Output the (X, Y) coordinate of the center of the cell containing the given text.  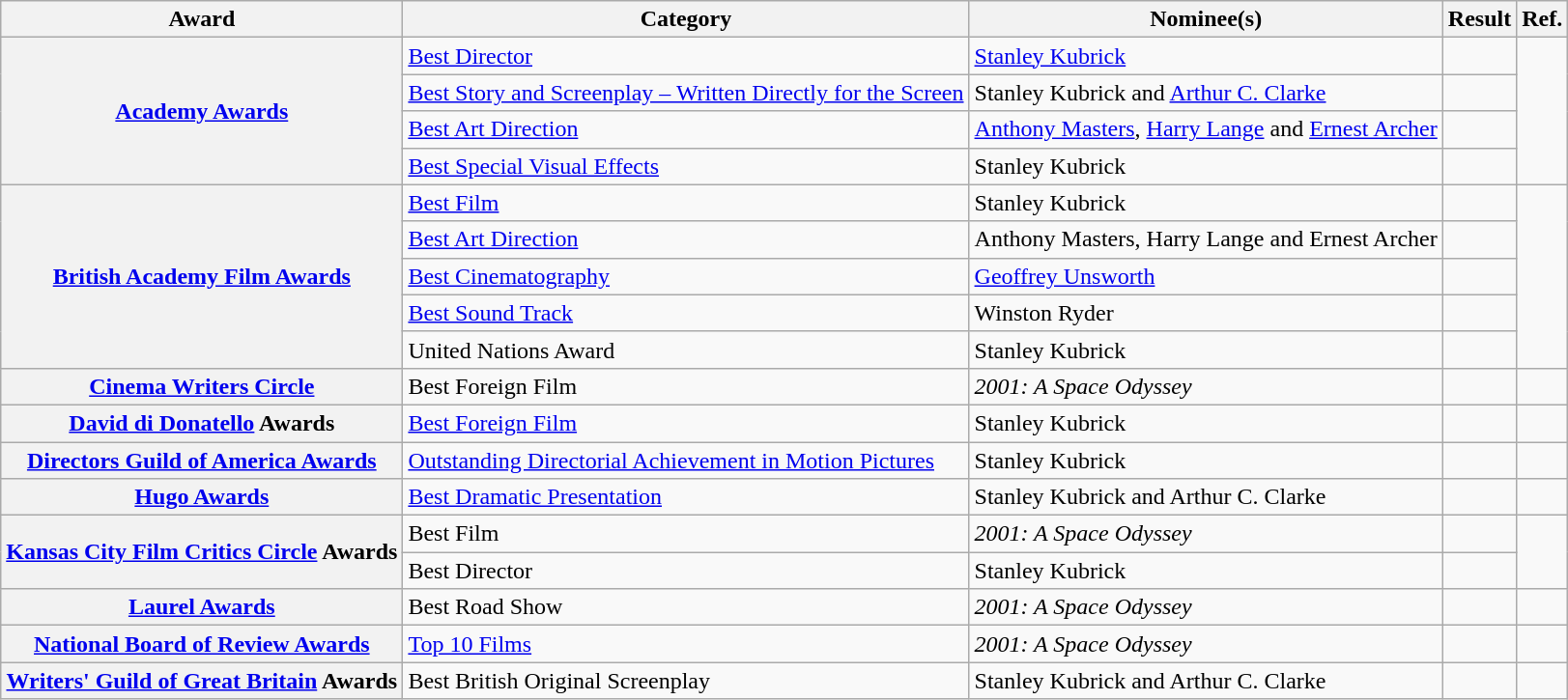
Best Story and Screenplay – Written Directly for the Screen (686, 93)
Best Special Visual Effects (686, 166)
Award (202, 19)
National Board of Review Awards (202, 644)
Cinema Writers Circle (202, 386)
Category (686, 19)
Ref. (1542, 19)
Result (1479, 19)
United Nations Award (686, 350)
Winston Ryder (1206, 313)
Laurel Awards (202, 607)
Best Dramatic Presentation (686, 497)
Best British Original Screenplay (686, 681)
Hugo Awards (202, 497)
Best Sound Track (686, 313)
British Academy Film Awards (202, 276)
Academy Awards (202, 111)
David di Donatello Awards (202, 423)
Outstanding Directorial Achievement in Motion Pictures (686, 461)
Kansas City Film Critics Circle Awards (202, 552)
Writers' Guild of Great Britain Awards (202, 681)
Nominee(s) (1206, 19)
Best Road Show (686, 607)
Directors Guild of America Awards (202, 461)
Geoffrey Unsworth (1206, 276)
Top 10 Films (686, 644)
Best Cinematography (686, 276)
